Search for the cell housing the specified text and yield its (X, Y) center coordinate. 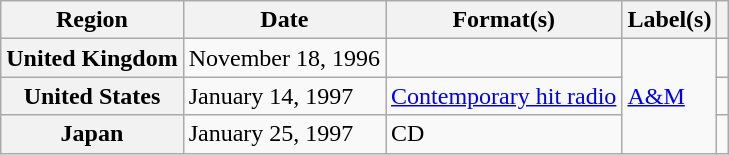
A&M (670, 96)
Date (284, 20)
Format(s) (504, 20)
January 25, 1997 (284, 134)
Contemporary hit radio (504, 96)
November 18, 1996 (284, 58)
January 14, 1997 (284, 96)
Japan (92, 134)
United Kingdom (92, 58)
CD (504, 134)
Region (92, 20)
United States (92, 96)
Label(s) (670, 20)
